Scan for the cell matching the given text and deliver its (x, y) coordinate at center. 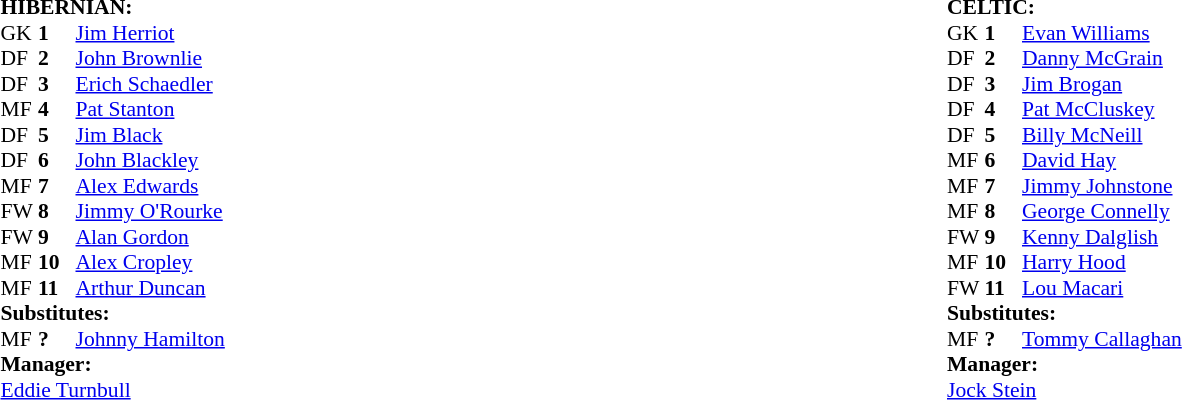
Lou Macari (1102, 288)
Alan Gordon (150, 237)
George Connelly (1102, 211)
Tommy Callaghan (1102, 339)
Jimmy O'Rourke (150, 211)
David Hay (1102, 161)
Jim Brogan (1102, 84)
Harry Hood (1102, 263)
Jim Black (150, 135)
Billy McNeill (1102, 135)
Erich Schaedler (150, 84)
Alex Edwards (150, 186)
John Brownlie (150, 59)
Alex Cropley (150, 263)
Pat Stanton (150, 109)
Johnny Hamilton (150, 339)
Danny McGrain (1102, 59)
Jimmy Johnstone (1102, 186)
Arthur Duncan (150, 288)
Evan Williams (1102, 33)
Pat McCluskey (1102, 109)
Kenny Dalglish (1102, 237)
Jim Herriot (150, 33)
John Blackley (150, 161)
